Output the [X, Y] coordinate of the center of the cell containing the given text.  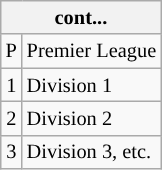
3 [12, 152]
cont... [81, 17]
P [12, 51]
Division 3, etc. [92, 152]
Premier League [92, 51]
Division 2 [92, 118]
Division 1 [92, 85]
2 [12, 118]
1 [12, 85]
